Pinpoint the cell where the given text exists, returning its [x, y] midpoint coordinate. 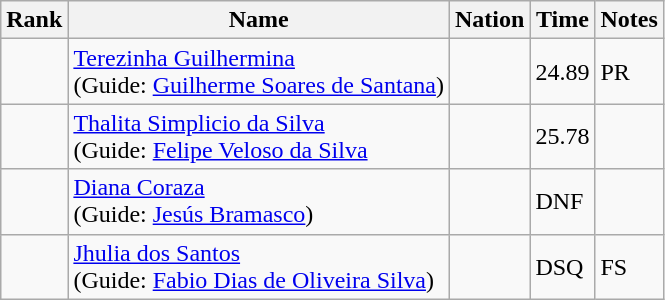
Time [562, 20]
Nation [489, 20]
Thalita Simplicio da Silva(Guide: Felipe Veloso da Silva [259, 136]
Terezinha Guilhermina(Guide: Guilherme Soares de Santana) [259, 72]
DSQ [562, 266]
DNF [562, 202]
25.78 [562, 136]
FS [629, 266]
Rank [34, 20]
PR [629, 72]
Diana Coraza(Guide: Jesús Bramasco) [259, 202]
24.89 [562, 72]
Name [259, 20]
Jhulia dos Santos(Guide: Fabio Dias de Oliveira Silva) [259, 266]
Notes [629, 20]
